Find where the given text appears and provide that cell's center as [X, Y] coordinate. 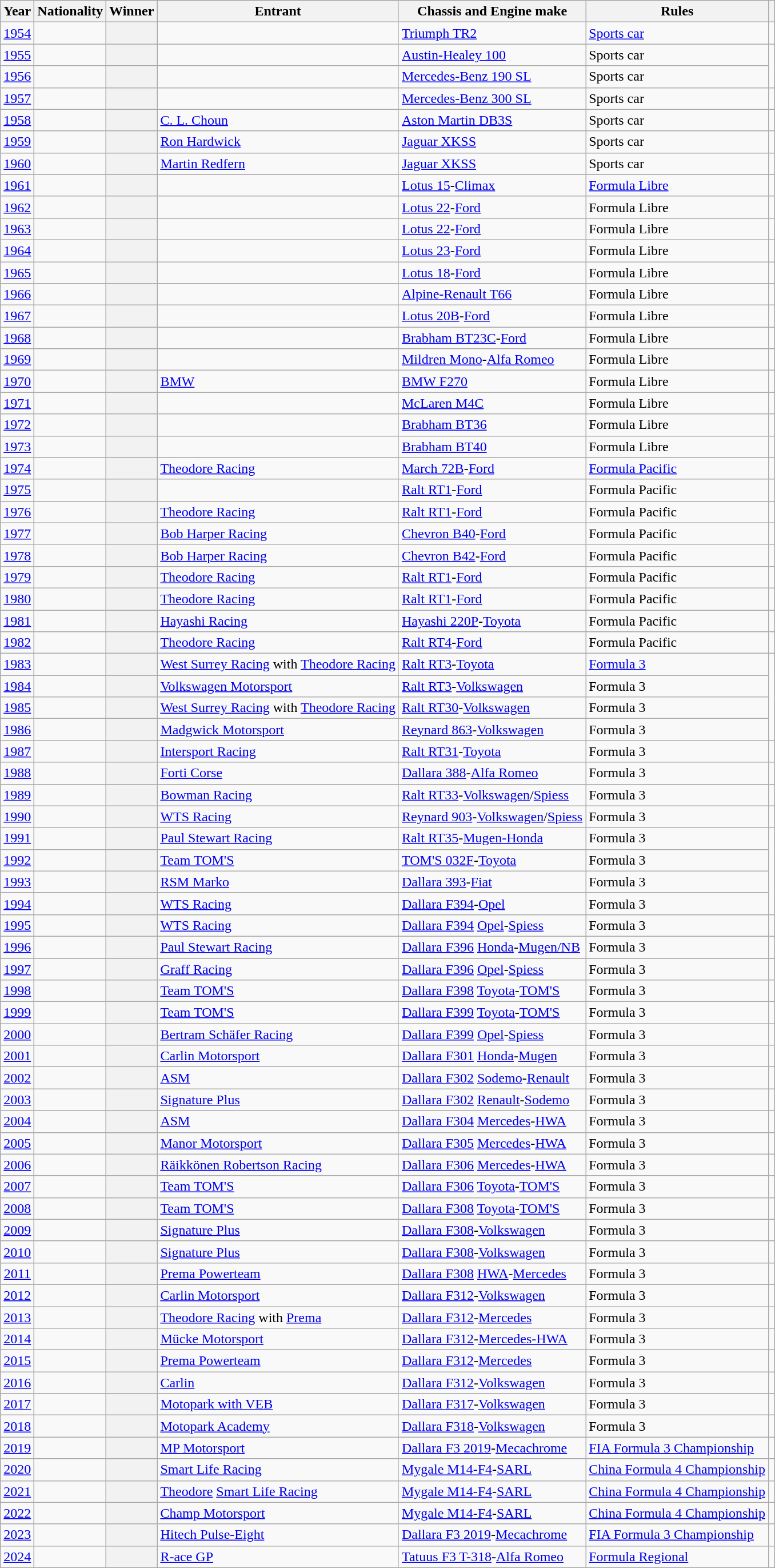
2001 [17, 1056]
Dallara 388-Alfa Romeo [492, 773]
2021 [17, 1491]
Alpine-Renault T66 [492, 295]
1989 [17, 795]
R-ace GP [278, 1557]
Brabham BT23C-Ford [492, 338]
1982 [17, 643]
Ralt RT3-Volkswagen [492, 686]
Formula Regional [677, 1557]
Mücke Motorsport [278, 1339]
Entrant [278, 11]
Hayashi 220P-Toyota [492, 620]
1962 [17, 207]
1993 [17, 882]
Dallara F399 Toyota-TOM'S [492, 1013]
Räikkönen Robertson Racing [278, 1165]
Ralt RT4-Ford [492, 643]
1964 [17, 250]
Dallara 393-Fiat [492, 882]
Dallara F308 Toyota-TOM'S [492, 1208]
1994 [17, 904]
Forti Corse [278, 773]
Dallara F398 Toyota-TOM'S [492, 991]
Dallara F302 Renault-Sodemo [492, 1100]
1984 [17, 686]
1975 [17, 490]
Ralt RT33-Volkswagen/Spiess [492, 795]
1998 [17, 991]
Ron Hardwick [278, 142]
Lotus 18-Ford [492, 273]
Brabham BT40 [492, 447]
McLaren M4C [492, 403]
2007 [17, 1187]
Lotus 20B-Ford [492, 316]
1970 [17, 381]
1978 [17, 555]
2024 [17, 1557]
Year [17, 11]
BMW F270 [492, 381]
Mildren Mono-Alfa Romeo [492, 360]
2014 [17, 1339]
1990 [17, 817]
1981 [17, 620]
Theodore Smart Life Racing [278, 1491]
Dallara F317-Volkswagen [492, 1404]
Intersport Racing [278, 751]
Mercedes-Benz 190 SL [492, 77]
Chevron B42-Ford [492, 555]
Dallara F301 Honda-Mugen [492, 1056]
Chevron B40-Ford [492, 534]
MP Motorsport [278, 1448]
Reynard 863-Volkswagen [492, 730]
Triumph TR2 [492, 33]
1958 [17, 120]
2015 [17, 1361]
Bowman Racing [278, 795]
Smart Life Racing [278, 1470]
1987 [17, 751]
2017 [17, 1404]
1959 [17, 142]
2012 [17, 1295]
Motopark with VEB [278, 1404]
TOM'S 032F-Toyota [492, 860]
2000 [17, 1034]
2013 [17, 1317]
Hitech Pulse-Eight [278, 1535]
Madgwick Motorsport [278, 730]
Reynard 903-Volkswagen/Spiess [492, 817]
2016 [17, 1383]
1967 [17, 316]
1979 [17, 577]
2005 [17, 1143]
Volkswagen Motorsport [278, 686]
2002 [17, 1078]
2004 [17, 1121]
1988 [17, 773]
Rules [677, 11]
1954 [17, 33]
1980 [17, 599]
2011 [17, 1273]
1955 [17, 55]
BMW [278, 381]
Dallara F394-Opel [492, 904]
Motopark Academy [278, 1426]
1972 [17, 425]
1983 [17, 664]
Martin Redfern [278, 164]
Dallara F396 Honda-Mugen/NB [492, 947]
2023 [17, 1535]
March 72B-Ford [492, 468]
Manor Motorsport [278, 1143]
1992 [17, 860]
Aston Martin DB3S [492, 120]
Dallara F302 Sodemo-Renault [492, 1078]
Dallara F304 Mercedes-HWA [492, 1121]
1999 [17, 1013]
1965 [17, 273]
2003 [17, 1100]
Tatuus F3 T-318-Alfa Romeo [492, 1557]
Brabham BT36 [492, 425]
2022 [17, 1513]
1957 [17, 98]
Austin-Healey 100 [492, 55]
1986 [17, 730]
Lotus 15-Climax [492, 185]
C. L. Choun [278, 120]
Bertram Schäfer Racing [278, 1034]
Dallara F394 Opel-Spiess [492, 925]
2010 [17, 1252]
Dallara F305 Mercedes-HWA [492, 1143]
Dallara F306 Mercedes-HWA [492, 1165]
1961 [17, 185]
Dallara F308 HWA-Mercedes [492, 1273]
Dallara F399 Opel-Spiess [492, 1034]
1995 [17, 925]
Mercedes-Benz 300 SL [492, 98]
Theodore Racing with Prema [278, 1317]
Dallara F318-Volkswagen [492, 1426]
2006 [17, 1165]
2008 [17, 1208]
1974 [17, 468]
1976 [17, 512]
Chassis and Engine make [492, 11]
Champ Motorsport [278, 1513]
Hayashi Racing [278, 620]
Dallara F396 Opel-Spiess [492, 969]
1977 [17, 534]
1969 [17, 360]
1973 [17, 447]
1956 [17, 77]
Carlin [278, 1383]
Ralt RT35-Mugen-Honda [492, 838]
1966 [17, 295]
2020 [17, 1470]
2009 [17, 1230]
Ralt RT3-Toyota [492, 664]
1968 [17, 338]
1960 [17, 164]
Dallara F306 Toyota-TOM'S [492, 1187]
1963 [17, 229]
Dallara F312-Mercedes-HWA [492, 1339]
1985 [17, 708]
Graff Racing [278, 969]
1971 [17, 403]
Ralt RT30-Volkswagen [492, 708]
RSM Marko [278, 882]
Winner [131, 11]
Ralt RT31-Toyota [492, 751]
2019 [17, 1448]
1996 [17, 947]
1997 [17, 969]
1991 [17, 838]
Nationality [70, 11]
Lotus 23-Ford [492, 250]
2018 [17, 1426]
